Determine the [X, Y] coordinate at the center of the cell enclosing the given text.  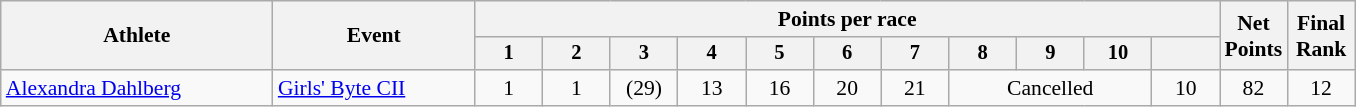
Final Rank [1321, 36]
Alexandra Dahlberg [137, 88]
5 [780, 54]
20 [847, 88]
82 [1254, 88]
9 [1050, 54]
8 [983, 54]
2 [576, 54]
3 [644, 54]
Athlete [137, 36]
13 [712, 88]
(29) [644, 88]
16 [780, 88]
6 [847, 54]
NetPoints [1254, 36]
4 [712, 54]
Girls' Byte CII [374, 88]
Points per race [848, 19]
Cancelled [1050, 88]
Event [374, 36]
12 [1321, 88]
21 [915, 88]
7 [915, 54]
